Output the (X, Y) coordinate of the center of the cell containing the given text.  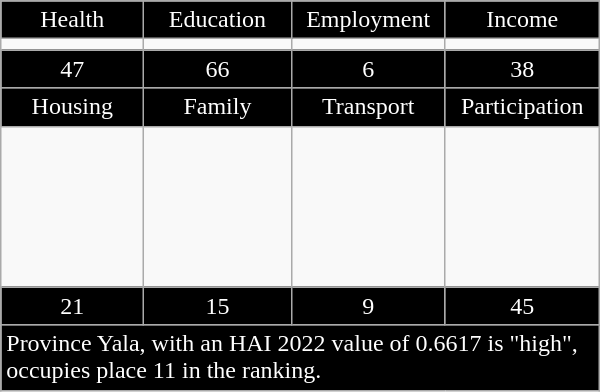
Income (522, 20)
Family (218, 107)
Health (72, 20)
15 (218, 306)
9 (368, 306)
6 (368, 69)
Province Yala, with an HAI 2022 value of 0.6617 is "high", occupies place 11 in the ranking. (300, 358)
66 (218, 69)
38 (522, 69)
Participation (522, 107)
21 (72, 306)
45 (522, 306)
Education (218, 20)
Transport (368, 107)
Housing (72, 107)
Employment (368, 20)
47 (72, 69)
